Determine the [X, Y] coordinate at the center of the cell enclosing the given text.  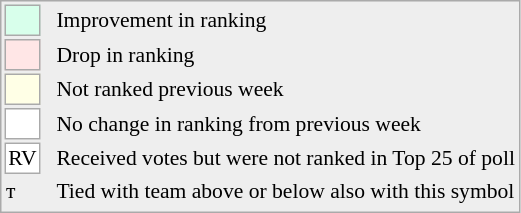
Received votes but were not ranked in Top 25 of poll [286, 158]
Not ranked previous week [286, 90]
No change in ranking from previous week [286, 124]
Drop in ranking [286, 55]
т [22, 191]
Improvement in ranking [286, 20]
Tied with team above or below also with this symbol [286, 191]
RV [22, 158]
